Return the [X, Y] coordinate for the center point of the cell that contains the specified text.  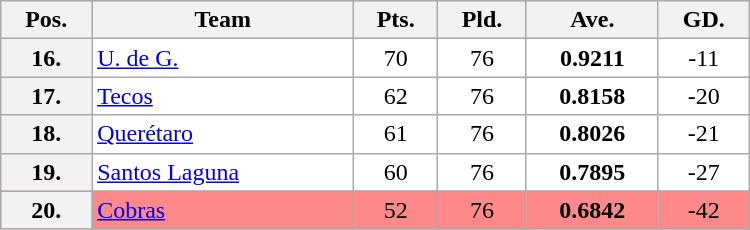
GD. [704, 20]
0.8158 [592, 96]
0.6842 [592, 210]
-11 [704, 58]
-42 [704, 210]
70 [396, 58]
0.8026 [592, 134]
20. [46, 210]
62 [396, 96]
-20 [704, 96]
Tecos [223, 96]
19. [46, 172]
61 [396, 134]
52 [396, 210]
0.9211 [592, 58]
-27 [704, 172]
Pts. [396, 20]
Pos. [46, 20]
17. [46, 96]
Querétaro [223, 134]
60 [396, 172]
-21 [704, 134]
Santos Laguna [223, 172]
Cobras [223, 210]
U. de G. [223, 58]
18. [46, 134]
16. [46, 58]
Team [223, 20]
Ave. [592, 20]
0.7895 [592, 172]
Pld. [482, 20]
